Output the [X, Y] coordinate of the center of the cell containing the given text.  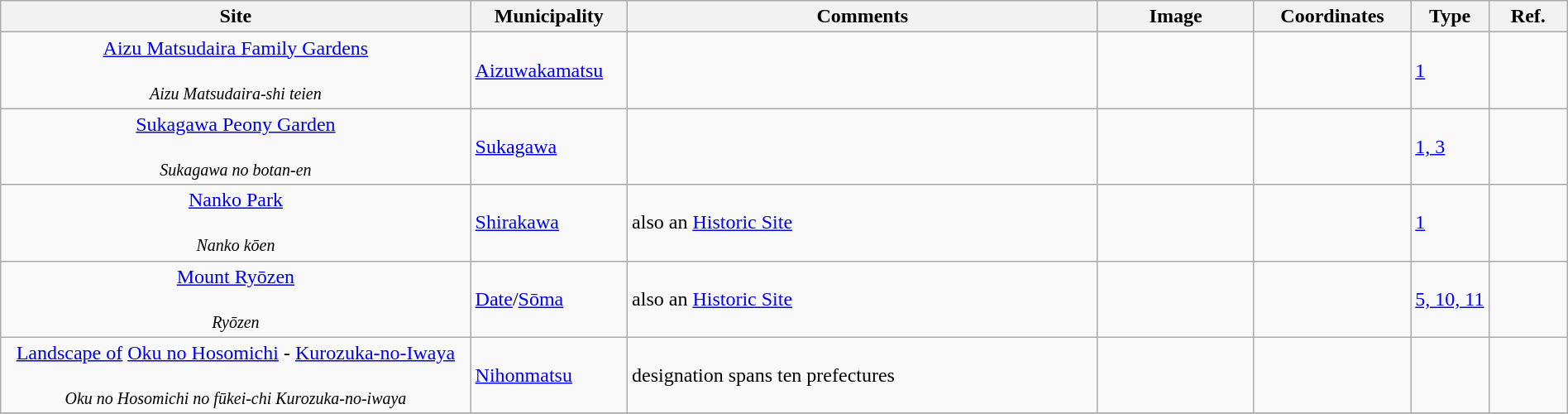
Ref. [1528, 17]
Aizuwakamatsu [549, 70]
Comments [863, 17]
5, 10, 11 [1451, 299]
Sukagawa Peony GardenSukagawa no botan-en [236, 147]
Date/Sōma [549, 299]
Sukagawa [549, 147]
designation spans ten prefectures [863, 375]
Shirakawa [549, 223]
Type [1451, 17]
Image [1176, 17]
Site [236, 17]
Nanko ParkNanko kōen [236, 223]
Coordinates [1331, 17]
Mount RyōzenRyōzen [236, 299]
Nihonmatsu [549, 375]
Aizu Matsudaira Family GardensAizu Matsudaira-shi teien [236, 70]
Landscape of Oku no Hosomichi - Kurozuka-no-IwayaOku no Hosomichi no fūkei-chi Kurozuka-no-iwaya [236, 375]
1, 3 [1451, 147]
Municipality [549, 17]
